Scan for the cell matching the given text and deliver its (x, y) coordinate at center. 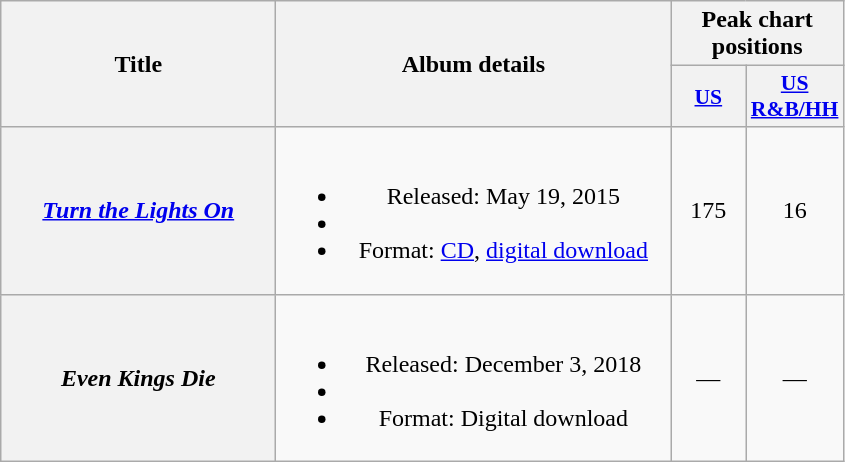
Album details (474, 64)
Released: May 19, 2015Format: CD, digital download (474, 210)
Title (138, 64)
175 (708, 210)
US R&B/HH (795, 96)
Released: December 3, 2018Format: Digital download (474, 378)
16 (795, 210)
Peak chart positions (758, 34)
US (708, 96)
Even Kings Die (138, 378)
Turn the Lights On (138, 210)
